Scan for the cell matching the given text and deliver its [X, Y] coordinate at center. 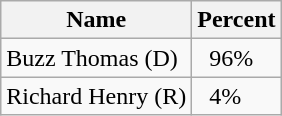
4% [236, 96]
Name [96, 20]
Buzz Thomas (D) [96, 58]
96% [236, 58]
Percent [236, 20]
Richard Henry (R) [96, 96]
